Output the [X, Y] coordinate of the center of the cell containing the given text.  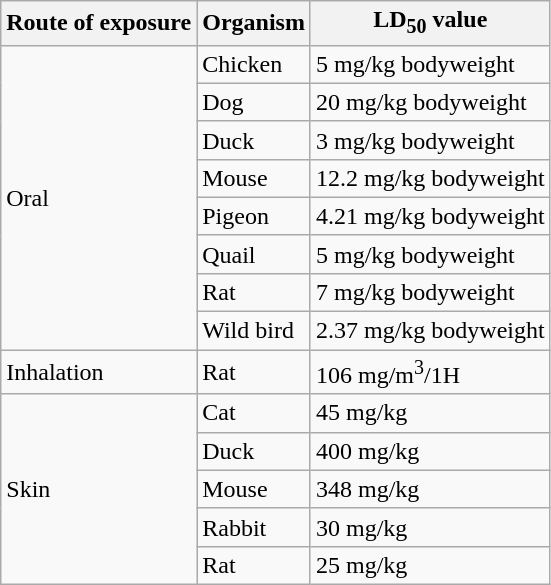
Rabbit [254, 527]
Route of exposure [99, 23]
Chicken [254, 64]
Inhalation [99, 372]
45 mg/kg [430, 413]
Cat [254, 413]
400 mg/kg [430, 451]
348 mg/kg [430, 489]
Quail [254, 254]
25 mg/kg [430, 565]
20 mg/kg bodyweight [430, 102]
Dog [254, 102]
Organism [254, 23]
2.37 mg/kg bodyweight [430, 331]
106 mg/m3/1H [430, 372]
3 mg/kg bodyweight [430, 140]
7 mg/kg bodyweight [430, 292]
Pigeon [254, 216]
Skin [99, 489]
Wild bird [254, 331]
LD50 value [430, 23]
Oral [99, 197]
4.21 mg/kg bodyweight [430, 216]
30 mg/kg [430, 527]
12.2 mg/kg bodyweight [430, 178]
